Provide the (X, Y) coordinate of the cell's center where the given text is located.  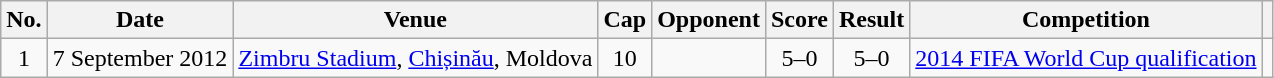
Cap (625, 20)
Opponent (709, 20)
No. (24, 20)
10 (625, 58)
Score (799, 20)
Venue (416, 20)
1 (24, 58)
Zimbru Stadium, Chișinău, Moldova (416, 58)
Result (871, 20)
2014 FIFA World Cup qualification (1086, 58)
Competition (1086, 20)
Date (140, 20)
7 September 2012 (140, 58)
